Return the [X, Y] coordinate for the center point of the cell that contains the specified text.  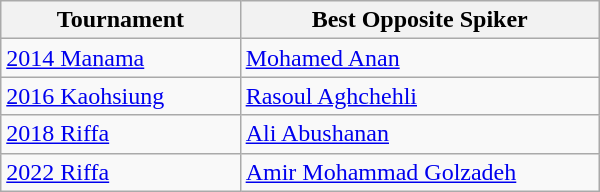
Tournament [120, 20]
2016 Kaohsiung [120, 96]
Rasoul Aghchehli [420, 96]
2022 Riffa [120, 172]
2018 Riffa [120, 134]
Best Opposite Spiker [420, 20]
Ali Abushanan [420, 134]
Amir Mohammad Golzadeh [420, 172]
2014 Manama [120, 58]
Mohamed Anan [420, 58]
